Locate the cell with the specified text and output its [X, Y] center coordinate. 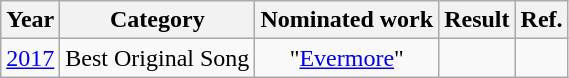
Nominated work [347, 20]
Year [30, 20]
Best Original Song [158, 58]
Ref. [542, 20]
2017 [30, 58]
"Evermore" [347, 58]
Result [477, 20]
Category [158, 20]
